Provide the (x, y) coordinate of the cell's center where the given text is located.  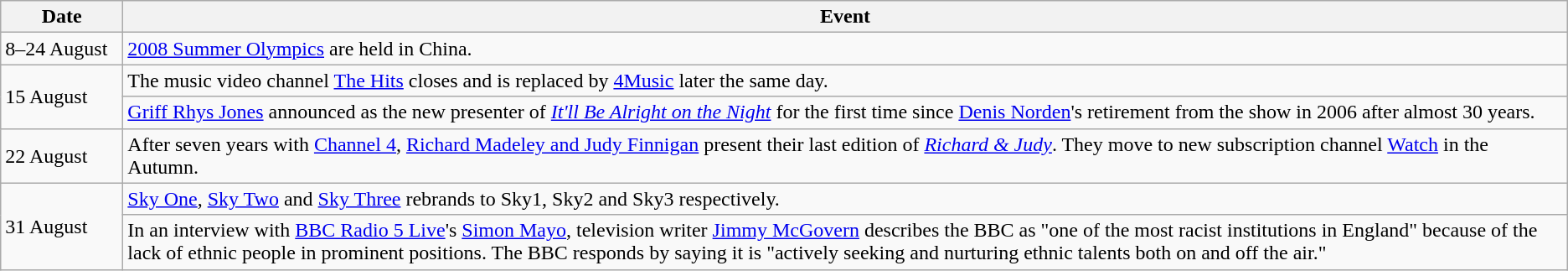
31 August (62, 227)
Date (62, 17)
22 August (62, 156)
The music video channel The Hits closes and is replaced by 4Music later the same day. (845, 81)
2008 Summer Olympics are held in China. (845, 49)
8–24 August (62, 49)
15 August (62, 96)
Sky One, Sky Two and Sky Three rebrands to Sky1, Sky2 and Sky3 respectively. (845, 199)
Event (845, 17)
